Return the (x, y) coordinate for the center point of the cell that contains the specified text.  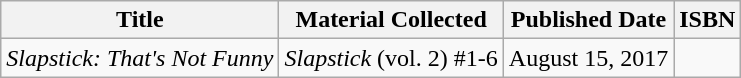
Title (140, 20)
Published Date (588, 20)
Slapstick (vol. 2) #1-6 (391, 58)
August 15, 2017 (588, 58)
Material Collected (391, 20)
ISBN (708, 20)
Slapstick: That's Not Funny (140, 58)
